Detect which cell encompasses the target text, then output its (x, y) center coordinate. 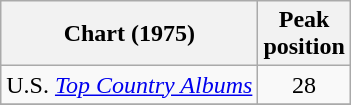
28 (304, 85)
Chart (1975) (130, 34)
Peakposition (304, 34)
U.S. Top Country Albums (130, 85)
